Locate the cell with the specified text and output its [x, y] center coordinate. 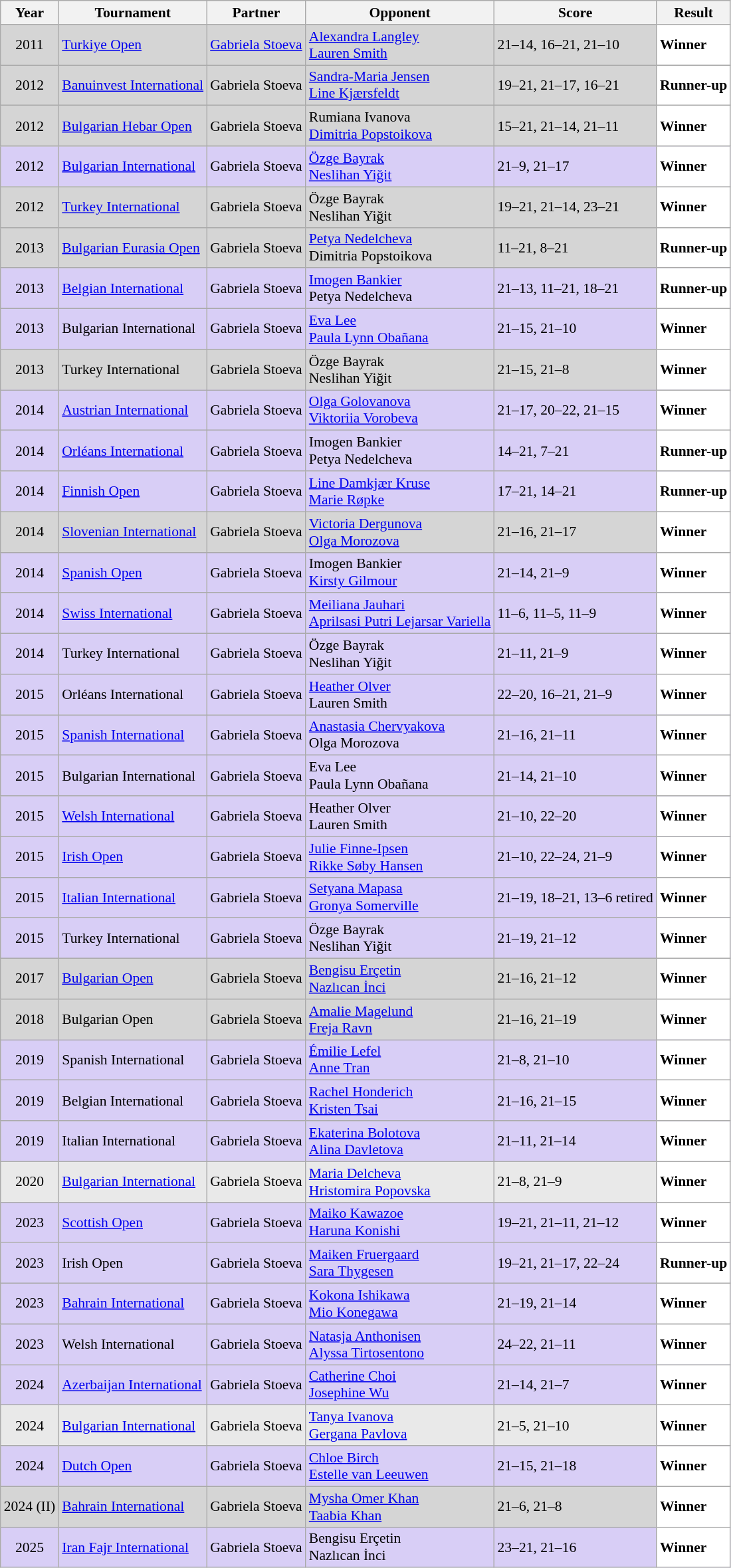
21–14, 21–9 [575, 573]
19–21, 21–17, 22–24 [575, 1264]
21–19, 21–12 [575, 938]
Result [694, 13]
Catherine Choi Josephine Wu [400, 1385]
21–15, 21–10 [575, 330]
21–9, 21–17 [575, 166]
Opponent [400, 13]
21–8, 21–10 [575, 1060]
17–21, 14–21 [575, 492]
Bulgarian Eurasia Open [133, 247]
21–19, 21–14 [575, 1304]
Maiken Fruergaard Sara Thygesen [400, 1264]
21–10, 22–24, 21–9 [575, 857]
2018 [29, 1019]
Natasja Anthonisen Alyssa Tirtosentono [400, 1345]
Line Damkjær Kruse Marie Røpke [400, 492]
Year [29, 13]
21–15, 21–8 [575, 369]
Dutch Open [133, 1466]
2024 (II) [29, 1507]
Émilie Lefel Anne Tran [400, 1060]
21–14, 21–7 [575, 1385]
Austrian International [133, 411]
19–21, 21–14, 23–21 [575, 207]
Turkiye Open [133, 45]
Petya Nedelcheva Dimitria Popstoikova [400, 247]
Swiss International [133, 614]
Scottish Open [133, 1223]
Banuinvest International [133, 85]
21–13, 11–21, 18–21 [575, 288]
11–21, 8–21 [575, 247]
22–20, 16–21, 21–9 [575, 695]
21–6, 21–8 [575, 1507]
Iran Fajr International [133, 1547]
19–21, 21–17, 16–21 [575, 85]
21–16, 21–17 [575, 532]
21–8, 21–9 [575, 1181]
2020 [29, 1181]
21–17, 20–22, 21–15 [575, 411]
Anastasia Chervyakova Olga Morozova [400, 735]
21–16, 21–12 [575, 979]
Maria Delcheva Hristomira Popovska [400, 1181]
21–5, 21–10 [575, 1426]
11–6, 11–5, 11–9 [575, 614]
21–14, 16–21, 21–10 [575, 45]
Score [575, 13]
Olga Golovanova Viktoriia Vorobeva [400, 411]
Tanya Ivanova Gergana Pavlova [400, 1426]
Kokona Ishikawa Mio Konegawa [400, 1304]
Spanish Open [133, 573]
Partner [257, 13]
21–19, 18–21, 13–6 retired [575, 897]
2017 [29, 979]
Sandra-Maria Jensen Line Kjærsfeldt [400, 85]
21–11, 21–9 [575, 654]
21–16, 21–19 [575, 1019]
Tournament [133, 13]
Rumiana Ivanova Dimitria Popstoikova [400, 126]
Mysha Omer Khan Taabia Khan [400, 1507]
2025 [29, 1547]
21–11, 21–14 [575, 1141]
15–21, 21–14, 21–11 [575, 126]
Chloe Birch Estelle van Leeuwen [400, 1466]
Maiko Kawazoe Haruna Konishi [400, 1223]
24–22, 21–11 [575, 1345]
14–21, 7–21 [575, 450]
Slovenian International [133, 532]
23–21, 21–16 [575, 1547]
Rachel Honderich Kristen Tsai [400, 1100]
21–16, 21–15 [575, 1100]
Julie Finne-Ipsen Rikke Søby Hansen [400, 857]
Imogen Bankier Kirsty Gilmour [400, 573]
Bulgarian Hebar Open [133, 126]
21–14, 21–10 [575, 776]
Finnish Open [133, 492]
Meiliana Jauhari Aprilsasi Putri Lejarsar Variella [400, 614]
21–16, 21–11 [575, 735]
Victoria Dergunova Olga Morozova [400, 532]
Setyana Mapasa Gronya Somerville [400, 897]
Amalie Magelund Freja Ravn [400, 1019]
Azerbaijan International [133, 1385]
21–15, 21–18 [575, 1466]
2011 [29, 45]
Alexandra Langley Lauren Smith [400, 45]
Ekaterina Bolotova Alina Davletova [400, 1141]
19–21, 21–11, 21–12 [575, 1223]
21–10, 22–20 [575, 816]
